Search for the cell housing the specified text and yield its [x, y] center coordinate. 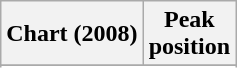
Peakposition [189, 34]
Chart (2008) [72, 34]
